Detect which cell encompasses the target text, then output its [X, Y] center coordinate. 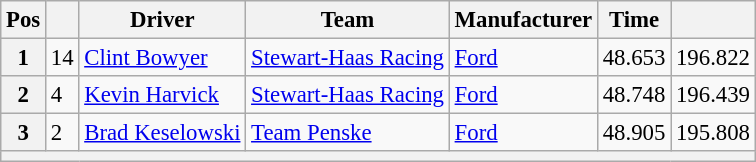
Clint Bowyer [162, 58]
48.905 [634, 133]
Brad Keselowski [162, 133]
Time [634, 20]
Team [348, 20]
3 [24, 133]
195.808 [714, 133]
196.822 [714, 58]
14 [62, 58]
Team Penske [348, 133]
48.748 [634, 95]
196.439 [714, 95]
Kevin Harvick [162, 95]
Driver [162, 20]
1 [24, 58]
48.653 [634, 58]
Manufacturer [523, 20]
4 [62, 95]
Pos [24, 20]
